Extract the [X, Y] coordinate from the center of the cell holding the provided text.  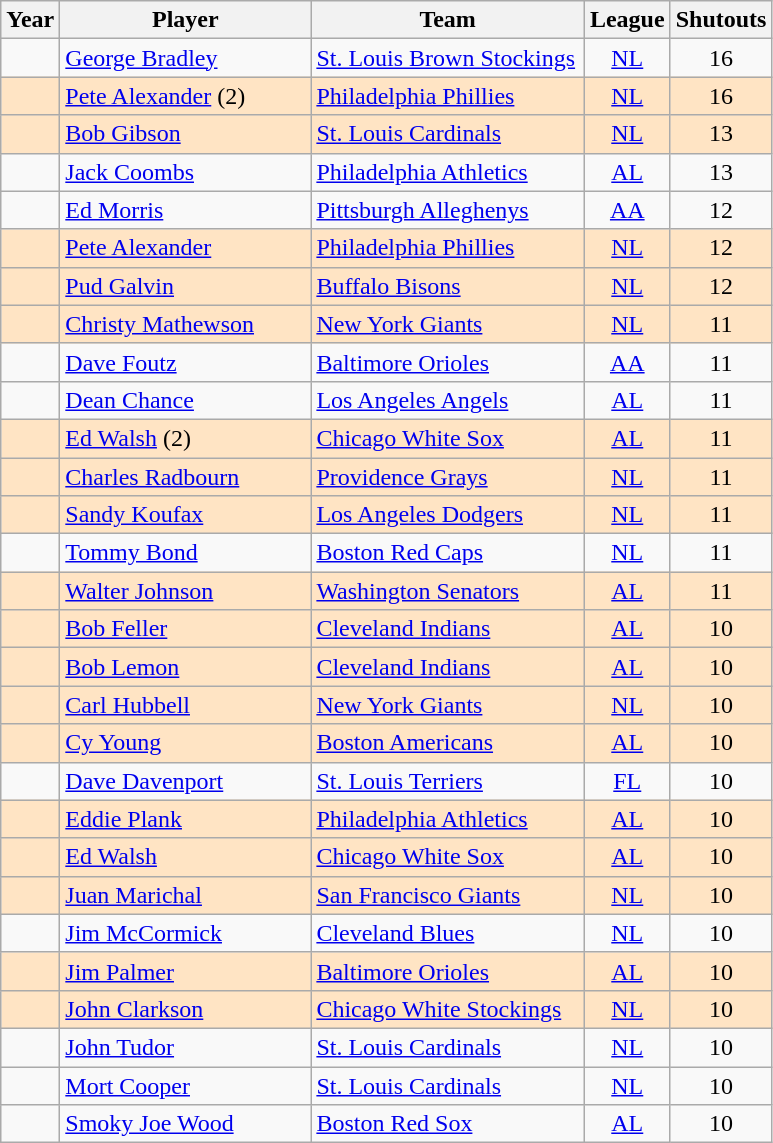
Cleveland Blues [448, 933]
Jack Coombs [186, 172]
Sandy Koufax [186, 515]
Ed Morris [186, 210]
Cy Young [186, 743]
St. Louis Brown Stockings [448, 58]
Buffalo Bisons [448, 286]
Bob Gibson [186, 134]
Pittsburgh Alleghenys [448, 210]
Dave Foutz [186, 362]
Providence Grays [448, 477]
Team [448, 20]
Boston Red Caps [448, 553]
Walter Johnson [186, 591]
Christy Mathewson [186, 324]
Washington Senators [448, 591]
Los Angeles Angels [448, 400]
Eddie Plank [186, 819]
Tommy Bond [186, 553]
League [627, 20]
Boston Red Sox [448, 1124]
Year [30, 20]
John Tudor [186, 1047]
Player [186, 20]
Jim McCormick [186, 933]
Pete Alexander [186, 248]
FL [627, 781]
Ed Walsh (2) [186, 438]
San Francisco Giants [448, 895]
Bob Lemon [186, 667]
Juan Marichal [186, 895]
Shutouts [721, 20]
Bob Feller [186, 629]
Smoky Joe Wood [186, 1124]
Dave Davenport [186, 781]
Mort Cooper [186, 1085]
John Clarkson [186, 1009]
Dean Chance [186, 400]
Chicago White Stockings [448, 1009]
Carl Hubbell [186, 705]
Charles Radbourn [186, 477]
Jim Palmer [186, 971]
Los Angeles Dodgers [448, 515]
Pud Galvin [186, 286]
St. Louis Terriers [448, 781]
George Bradley [186, 58]
Ed Walsh [186, 857]
Boston Americans [448, 743]
Pete Alexander (2) [186, 96]
